Output the [X, Y] coordinate of the center of the cell containing the given text.  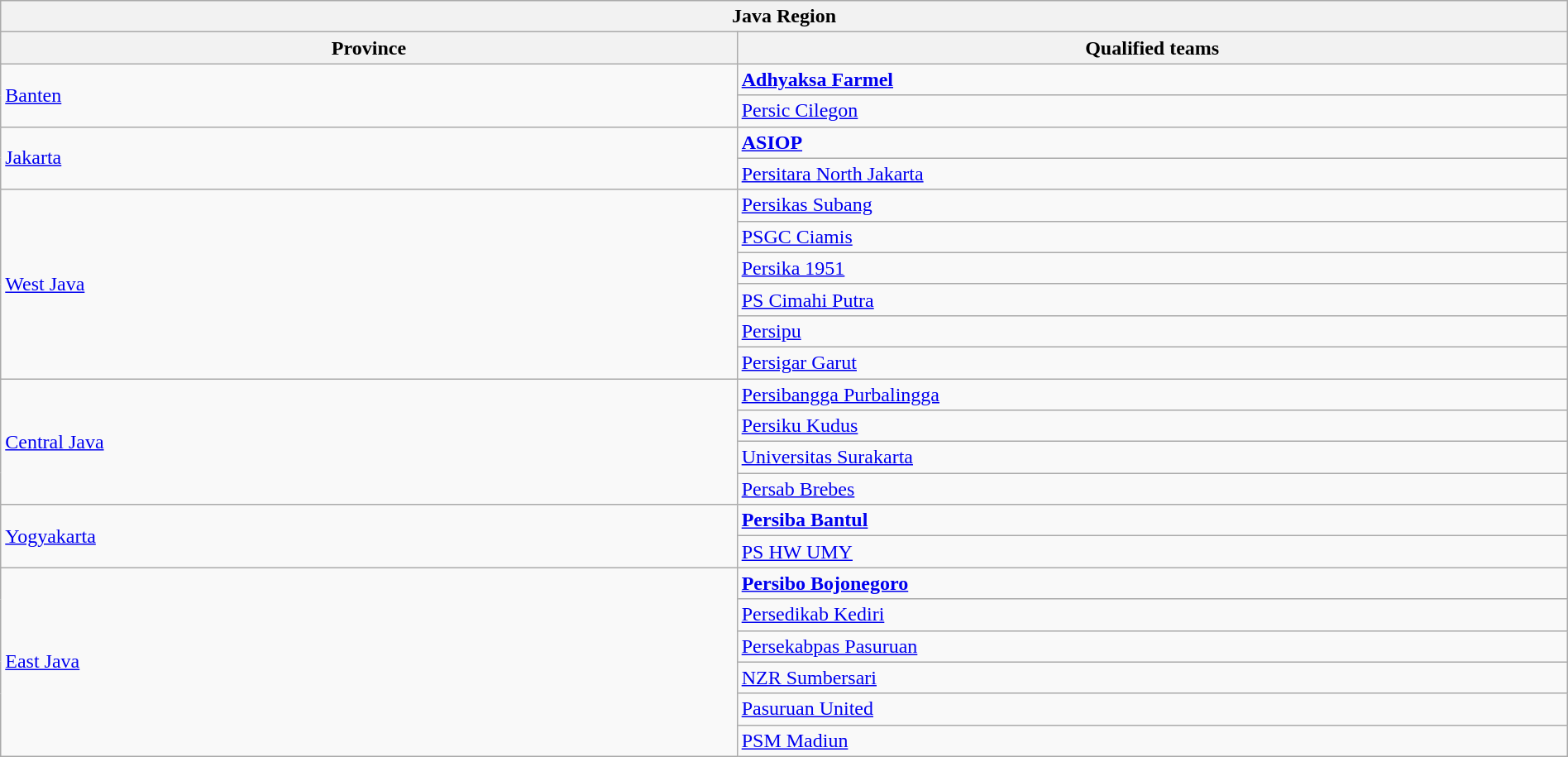
Province [369, 48]
Jakarta [369, 158]
West Java [369, 284]
NZR Sumbersari [1152, 678]
Central Java [369, 442]
ASIOP [1152, 142]
Persiku Kudus [1152, 426]
Persigar Garut [1152, 362]
PS Cimahi Putra [1152, 299]
Persibangga Purbalingga [1152, 395]
Persab Brebes [1152, 489]
Persipu [1152, 331]
PSM Madiun [1152, 740]
Persekabpas Pasuruan [1152, 646]
Persikas Subang [1152, 205]
Qualified teams [1152, 48]
Persiba Bantul [1152, 520]
Pasuruan United [1152, 709]
Banten [369, 95]
Persibo Bojonegoro [1152, 583]
Yogyakarta [369, 536]
Persedikab Kediri [1152, 615]
Persitara North Jakarta [1152, 174]
Persic Cilegon [1152, 111]
Adhyaksa Farmel [1152, 79]
PS HW UMY [1152, 552]
East Java [369, 662]
Java Region [784, 17]
Persika 1951 [1152, 268]
Universitas Surakarta [1152, 458]
PSGC Ciamis [1152, 237]
